Detect which cell encompasses the target text, then output its [X, Y] center coordinate. 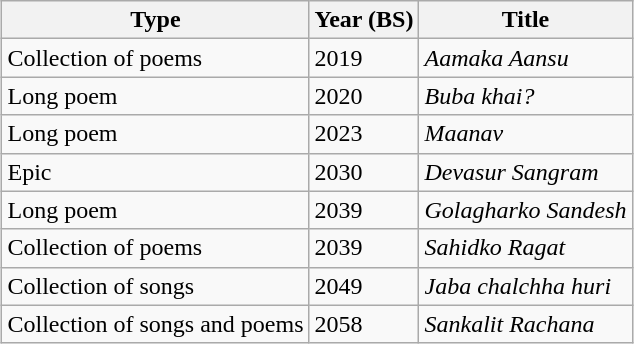
2030 [364, 172]
2023 [364, 134]
Buba khai? [526, 96]
Collection of songs and poems [156, 324]
Collection of songs [156, 286]
Sahidko Ragat [526, 248]
Title [526, 20]
Year (BS) [364, 20]
Epic [156, 172]
2020 [364, 96]
Sankalit Rachana [526, 324]
Devasur Sangram [526, 172]
Type [156, 20]
Aamaka Aansu [526, 58]
2049 [364, 286]
Golagharko Sandesh [526, 210]
2019 [364, 58]
2058 [364, 324]
Jaba chalchha huri [526, 286]
Maanav [526, 134]
